Find where the given text appears and provide that cell's center as (X, Y) coordinate. 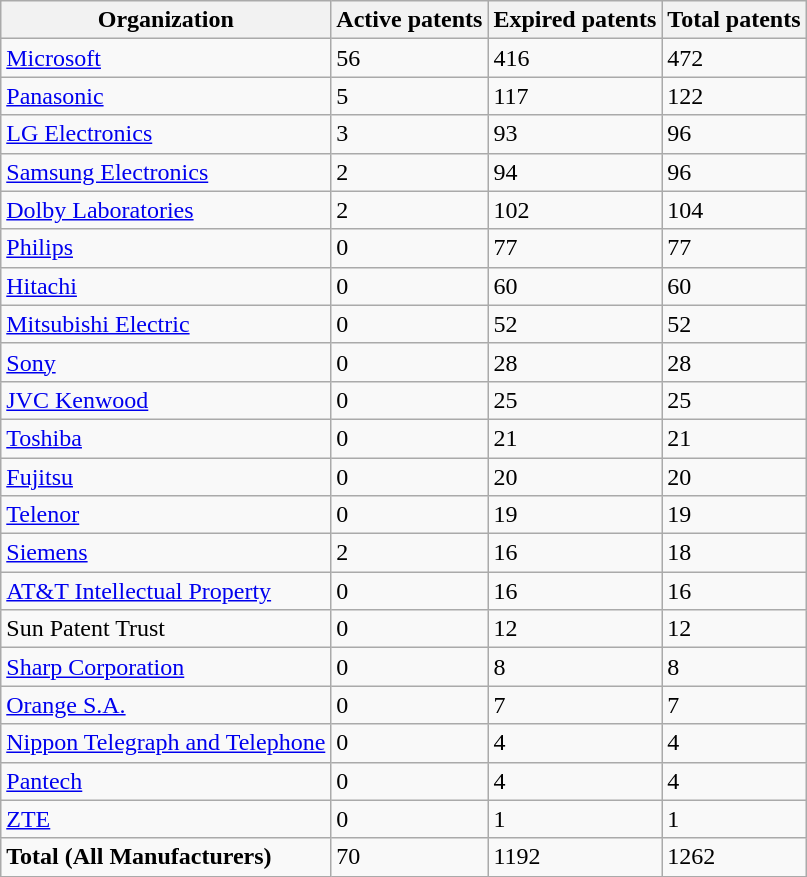
Siemens (166, 553)
1262 (734, 857)
Microsoft (166, 58)
Sharp Corporation (166, 667)
Total (All Manufacturers) (166, 857)
Nippon Telegraph and Telephone (166, 743)
Orange S.A. (166, 705)
5 (410, 96)
Panasonic (166, 96)
104 (734, 210)
Dolby Laboratories (166, 210)
18 (734, 553)
Fujitsu (166, 477)
93 (575, 134)
Samsung Electronics (166, 172)
117 (575, 96)
94 (575, 172)
Organization (166, 20)
Mitsubishi Electric (166, 324)
Hitachi (166, 286)
472 (734, 58)
122 (734, 96)
Expired patents (575, 20)
70 (410, 857)
Pantech (166, 781)
Active patents (410, 20)
Telenor (166, 515)
Total patents (734, 20)
102 (575, 210)
LG Electronics (166, 134)
416 (575, 58)
3 (410, 134)
Philips (166, 248)
Toshiba (166, 438)
56 (410, 58)
JVC Kenwood (166, 400)
1192 (575, 857)
Sun Patent Trust (166, 629)
Sony (166, 362)
AT&T Intellectual Property (166, 591)
ZTE (166, 819)
